Locate the cell with the specified text and output its (x, y) center coordinate. 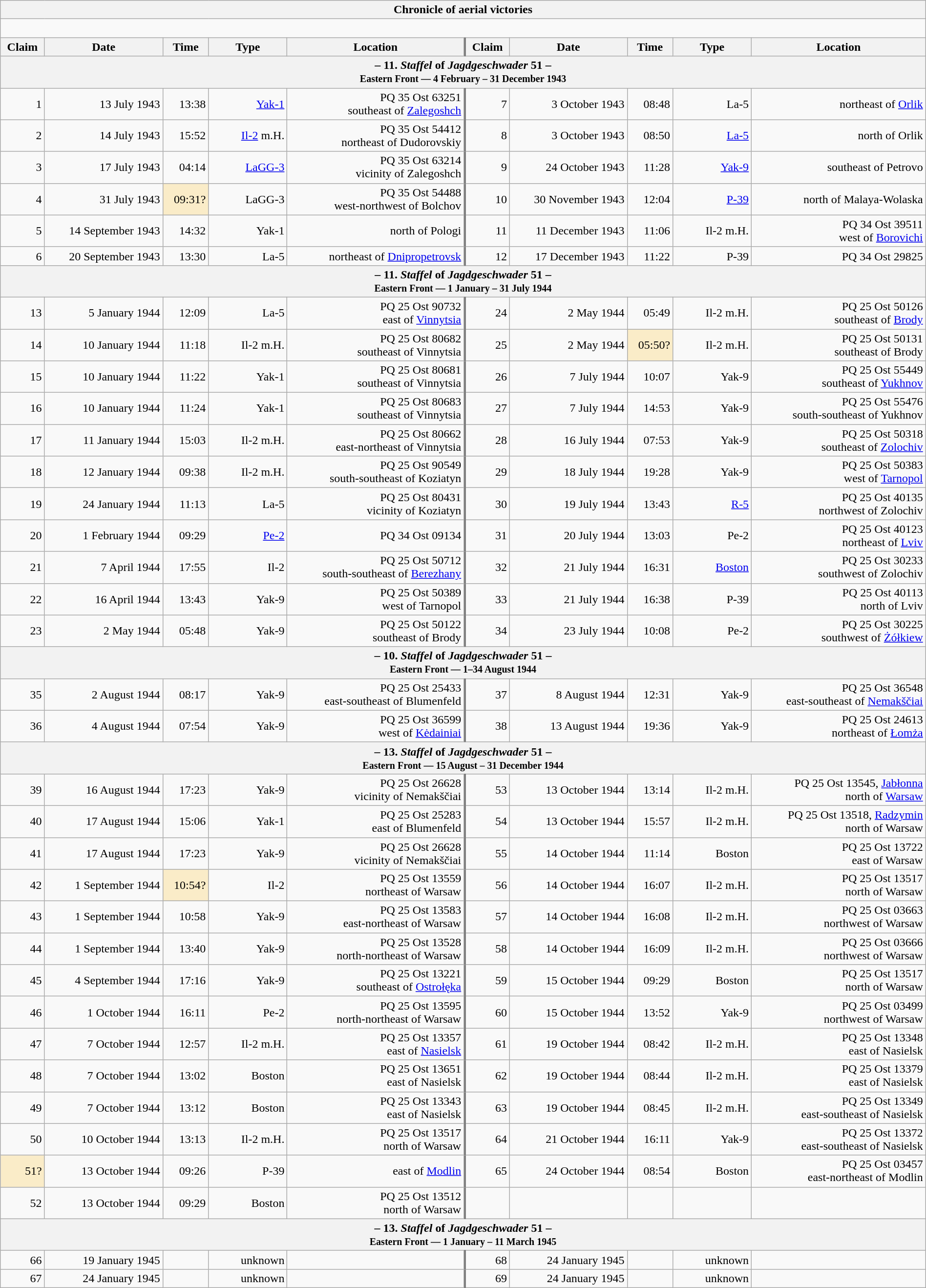
13:30 (186, 256)
29 (487, 472)
9 (487, 167)
19:36 (650, 726)
63 (487, 1108)
– 13. Staffel of Jagdgeschwader 51 –Eastern Front — 1 January – 11 March 1945 (463, 1235)
PQ 25 Ost 90549 south-southeast of Koziatyn (376, 472)
11:14 (650, 853)
27 (487, 408)
26 (487, 377)
08:44 (650, 1076)
61 (487, 1044)
20 September 1943 (104, 256)
PQ 25 Ost 03457 east-northeast of Modlin (839, 1171)
PQ 25 Ost 50126 southeast of Brody (839, 313)
13:52 (650, 1012)
16 July 1944 (568, 441)
09:26 (186, 1171)
north of Malaya-Wolaska (839, 199)
north of Pologi (376, 231)
PQ 25 Ost 13221 southeast of Ostrołęka (376, 981)
12 January 1944 (104, 472)
10:08 (650, 631)
southeast of Petrovo (839, 167)
PQ 25 Ost 03663 northwest of Warsaw (839, 917)
PQ 25 Ost 13379 east of Nasielsk (839, 1076)
PQ 25 Ost 13595 north-northeast of Warsaw (376, 1012)
PQ 25 Ost 13518, Radzymin north of Warsaw (839, 822)
08:42 (650, 1044)
62 (487, 1076)
11 January 1944 (104, 441)
11 (487, 231)
08:48 (650, 104)
11 December 1943 (568, 231)
05:49 (650, 313)
PQ 34 Ost 39511 west of Borovichi (839, 231)
10:54? (186, 885)
PQ 35 Ost 63214vicinity of Zalegoshch (376, 167)
15:57 (650, 822)
16:38 (650, 599)
PQ 25 Ost 13545, Jabłonna north of Warsaw (839, 789)
PQ 25 Ost 13372 east-southeast of Nasielsk (839, 1139)
17 (22, 441)
31 (487, 535)
08:45 (650, 1108)
24 October 1943 (568, 167)
19 (22, 504)
16 April 1944 (104, 599)
16:07 (650, 885)
65 (487, 1171)
22 (22, 599)
64 (487, 1139)
25 (487, 345)
66 (22, 1260)
7 (487, 104)
PQ 25 Ost 50712 south-southeast of Berezhany (376, 568)
11:24 (186, 408)
12:57 (186, 1044)
23 (22, 631)
10 October 1944 (104, 1139)
PQ 25 Ost 55449 southeast of Yukhnov (839, 377)
PQ 25 Ost 25433 east-southeast of Blumenfeld (376, 695)
14 September 1943 (104, 231)
PQ 25 Ost 13583 east-northeast of Warsaw (376, 917)
19 July 1944 (568, 504)
PQ 25 Ost 03499 northwest of Warsaw (839, 1012)
19 January 1945 (104, 1260)
17:55 (186, 568)
28 (487, 441)
10:07 (650, 377)
16:08 (650, 917)
PQ 25 Ost 50122 southeast of Brody (376, 631)
48 (22, 1076)
15 (22, 377)
43 (22, 917)
15:06 (186, 822)
11:13 (186, 504)
northeast of Dnipropetrovsk (376, 256)
13:40 (186, 949)
PQ 25 Ost 90732 east of Vinnytsia (376, 313)
1 (22, 104)
6 (22, 256)
5 January 1944 (104, 313)
13:03 (650, 535)
38 (487, 726)
15:52 (186, 136)
11:18 (186, 345)
4 (22, 199)
05:50? (650, 345)
– 11. Staffel of Jagdgeschwader 51 –Eastern Front — 1 January – 31 July 1944 (463, 281)
11:28 (650, 167)
20 July 1944 (568, 535)
14 July 1943 (104, 136)
PQ 25 Ost 30233 southwest of Zolochiv (839, 568)
46 (22, 1012)
08:54 (650, 1171)
PQ 25 Ost 80682 southeast of Vinnytsia (376, 345)
8 August 1944 (568, 695)
PQ 25 Ost 80431vicinity of Koziatyn (376, 504)
PQ 25 Ost 80662 east-northeast of Vinnytsia (376, 441)
PQ 25 Ost 13348 east of Nasielsk (839, 1044)
– 11. Staffel of Jagdgeschwader 51 –Eastern Front — 4 February – 31 December 1943 (463, 72)
17 December 1943 (568, 256)
PQ 34 Ost 09134 (376, 535)
PQ 25 Ost 03666 northwest of Warsaw (839, 949)
north of Orlik (839, 136)
7 April 1944 (104, 568)
21 (22, 568)
18 (22, 472)
11:06 (650, 231)
R-5 (712, 504)
12:31 (650, 695)
44 (22, 949)
31 July 1943 (104, 199)
21 October 1944 (568, 1139)
51? (22, 1171)
49 (22, 1108)
47 (22, 1044)
8 (487, 136)
PQ 25 Ost 13357 east of Nasielsk (376, 1044)
13:12 (186, 1108)
10:58 (186, 917)
PQ 25 Ost 80683 southeast of Vinnytsia (376, 408)
04:14 (186, 167)
42 (22, 885)
56 (487, 885)
PQ 25 Ost 13528 north-northeast of Warsaw (376, 949)
PQ 25 Ost 50383 west of Tarnopol (839, 472)
41 (22, 853)
24 (487, 313)
PQ 25 Ost 25283 east of Blumenfeld (376, 822)
PQ 25 Ost 13343 east of Nasielsk (376, 1108)
13 (22, 313)
– 10. Staffel of Jagdgeschwader 51 –Eastern Front — 1–34 August 1944 (463, 662)
PQ 25 Ost 55476 south-southeast of Yukhnov (839, 408)
60 (487, 1012)
13 July 1943 (104, 104)
35 (22, 695)
09:31? (186, 199)
57 (487, 917)
69 (487, 1278)
PQ 25 Ost 40135 northwest of Zolochiv (839, 504)
PQ 25 Ost 13722 east of Warsaw (839, 853)
14:32 (186, 231)
37 (487, 695)
17 July 1943 (104, 167)
36 (22, 726)
16:31 (650, 568)
east of Modlin (376, 1171)
4 August 1944 (104, 726)
59 (487, 981)
40 (22, 822)
PQ 25 Ost 36599 west of Kėdainiai (376, 726)
67 (22, 1278)
PQ 25 Ost 80681 southeast of Vinnytsia (376, 377)
PQ 25 Ost 13651 east of Nasielsk (376, 1076)
05:48 (186, 631)
PQ 25 Ost 24613 northeast of Łomża (839, 726)
55 (487, 853)
24 October 1944 (568, 1171)
15:03 (186, 441)
PQ 25 Ost 30225 southwest of Żółkiew (839, 631)
PQ 25 Ost 36548 east-southeast of Nemakščiai (839, 695)
68 (487, 1260)
2 (22, 136)
13:13 (186, 1139)
PQ 25 Ost 40113 north of Lviv (839, 599)
14:53 (650, 408)
PQ 25 Ost 13512 north of Warsaw (376, 1203)
PQ 25 Ost 50318 southeast of Zolochiv (839, 441)
1 February 1944 (104, 535)
1 October 1944 (104, 1012)
14 (22, 345)
2 August 1944 (104, 695)
18 July 1944 (568, 472)
16:09 (650, 949)
PQ 25 Ost 50131 southeast of Brody (839, 345)
PQ 25 Ost 13559 northeast of Warsaw (376, 885)
12:09 (186, 313)
16 August 1944 (104, 789)
50 (22, 1139)
12:04 (650, 199)
PQ 25 Ost 40123 northeast of Lviv (839, 535)
PQ 35 Ost 54412 northeast of Dudorovskiy (376, 136)
13:14 (650, 789)
20 (22, 535)
PQ 34 Ost 29825 (839, 256)
08:50 (650, 136)
30 (487, 504)
30 November 1943 (568, 199)
PQ 35 Ost 54488 west-northwest of Bolchov (376, 199)
32 (487, 568)
17:16 (186, 981)
19:28 (650, 472)
– 13. Staffel of Jagdgeschwader 51 –Eastern Front — 15 August – 31 December 1944 (463, 758)
4 September 1944 (104, 981)
53 (487, 789)
10 (487, 199)
07:53 (650, 441)
Chronicle of aerial victories (463, 10)
northeast of Orlik (839, 104)
16 (22, 408)
39 (22, 789)
5 (22, 231)
34 (487, 631)
12 (487, 256)
07:54 (186, 726)
08:17 (186, 695)
54 (487, 822)
PQ 25 Ost 13349 east-southeast of Nasielsk (839, 1108)
24 January 1944 (104, 504)
13:38 (186, 104)
PQ 25 Ost 50389 west of Tarnopol (376, 599)
23 July 1944 (568, 631)
13:02 (186, 1076)
58 (487, 949)
PQ 35 Ost 63251 southeast of Zalegoshch (376, 104)
45 (22, 981)
3 (22, 167)
09:38 (186, 472)
33 (487, 599)
52 (22, 1203)
13 August 1944 (568, 726)
